Identify which cell holds the provided text, then report its (x, y) central coordinate. 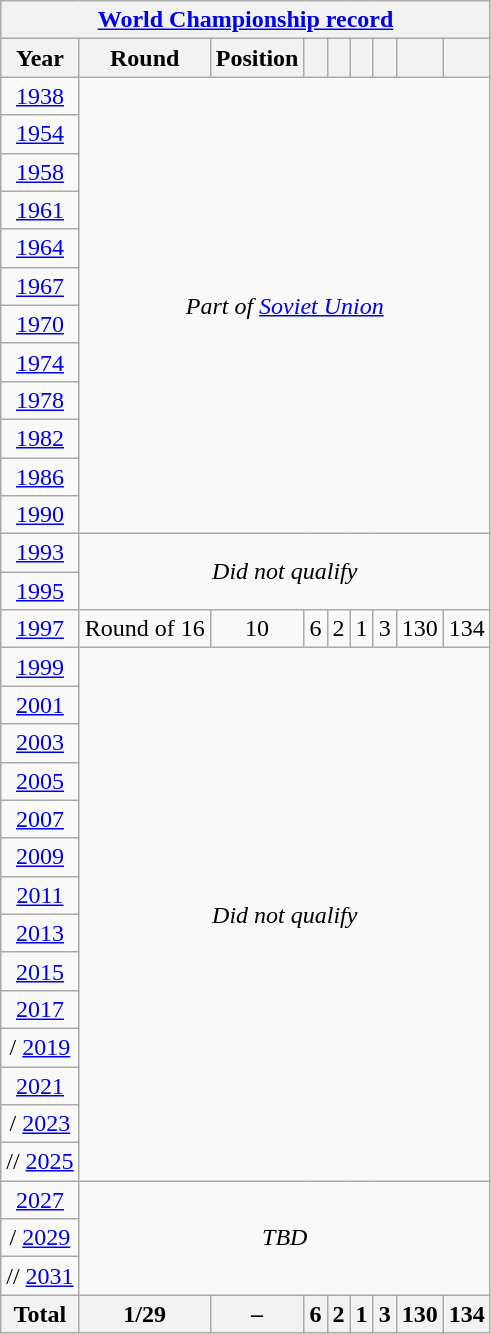
/ 2029 (40, 1238)
2017 (40, 1009)
1964 (40, 248)
Position (257, 58)
1986 (40, 477)
1993 (40, 553)
1/29 (144, 1314)
/ 2023 (40, 1124)
1974 (40, 362)
2005 (40, 781)
2001 (40, 705)
1990 (40, 515)
1995 (40, 591)
Total (40, 1314)
1997 (40, 629)
1999 (40, 667)
Part of Soviet Union (284, 306)
2009 (40, 857)
1982 (40, 438)
2013 (40, 933)
2011 (40, 895)
/ 2019 (40, 1047)
TBD (284, 1238)
10 (257, 629)
1958 (40, 172)
1967 (40, 286)
2021 (40, 1085)
Year (40, 58)
2015 (40, 971)
1938 (40, 96)
1970 (40, 324)
1978 (40, 400)
// 2031 (40, 1276)
– (257, 1314)
World Championship record (246, 20)
2007 (40, 819)
Round (144, 58)
2027 (40, 1200)
Round of 16 (144, 629)
// 2025 (40, 1162)
2003 (40, 743)
1954 (40, 134)
1961 (40, 210)
